Pinpoint the cell where the given text exists, returning its [X, Y] midpoint coordinate. 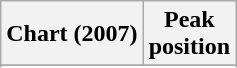
Peakposition [189, 34]
Chart (2007) [72, 34]
